Output the [x, y] coordinate of the center of the cell containing the given text.  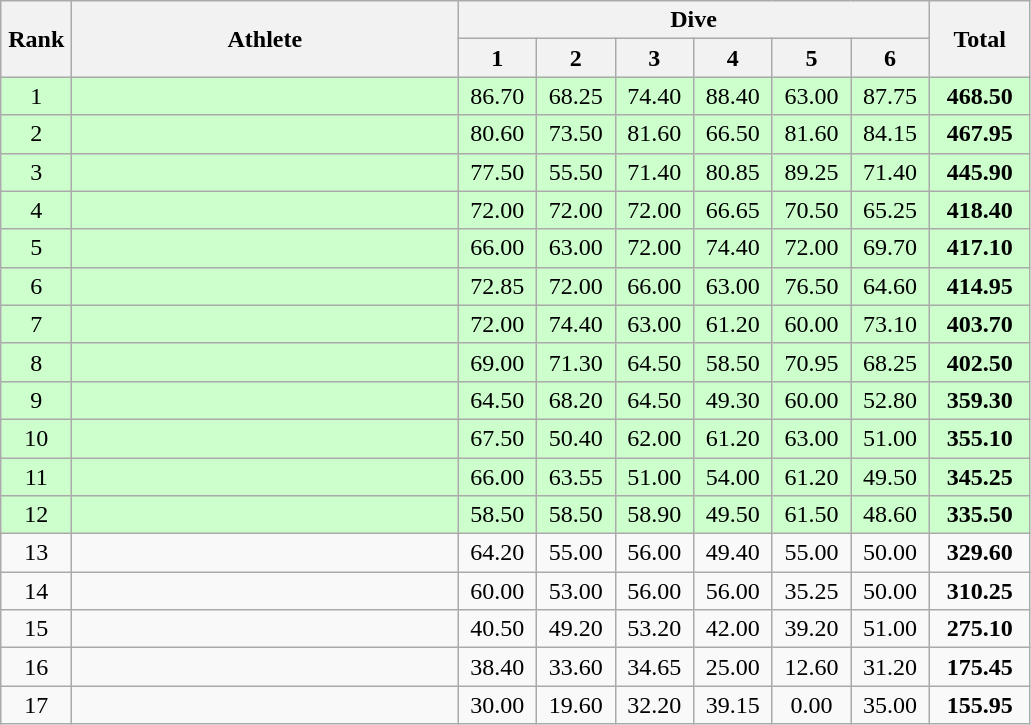
33.60 [576, 667]
468.50 [980, 96]
7 [36, 324]
38.40 [498, 667]
35.25 [812, 591]
Dive [694, 20]
39.15 [734, 705]
53.00 [576, 591]
402.50 [980, 362]
49.40 [734, 553]
76.50 [812, 286]
65.25 [890, 210]
30.00 [498, 705]
9 [36, 400]
73.10 [890, 324]
66.65 [734, 210]
39.20 [812, 629]
175.45 [980, 667]
68.20 [576, 400]
10 [36, 438]
14 [36, 591]
73.50 [576, 134]
355.10 [980, 438]
50.40 [576, 438]
403.70 [980, 324]
418.40 [980, 210]
15 [36, 629]
17 [36, 705]
Total [980, 39]
69.70 [890, 248]
275.10 [980, 629]
70.50 [812, 210]
329.60 [980, 553]
58.90 [654, 515]
32.20 [654, 705]
61.50 [812, 515]
16 [36, 667]
35.00 [890, 705]
12 [36, 515]
49.30 [734, 400]
54.00 [734, 477]
13 [36, 553]
417.10 [980, 248]
72.85 [498, 286]
77.50 [498, 172]
8 [36, 362]
52.80 [890, 400]
80.85 [734, 172]
345.25 [980, 477]
467.95 [980, 134]
70.95 [812, 362]
40.50 [498, 629]
414.95 [980, 286]
11 [36, 477]
66.50 [734, 134]
19.60 [576, 705]
86.70 [498, 96]
31.20 [890, 667]
25.00 [734, 667]
71.30 [576, 362]
69.00 [498, 362]
53.20 [654, 629]
89.25 [812, 172]
42.00 [734, 629]
64.20 [498, 553]
310.25 [980, 591]
12.60 [812, 667]
155.95 [980, 705]
67.50 [498, 438]
34.65 [654, 667]
84.15 [890, 134]
87.75 [890, 96]
62.00 [654, 438]
49.20 [576, 629]
359.30 [980, 400]
335.50 [980, 515]
80.60 [498, 134]
Rank [36, 39]
445.90 [980, 172]
55.50 [576, 172]
88.40 [734, 96]
0.00 [812, 705]
64.60 [890, 286]
63.55 [576, 477]
48.60 [890, 515]
Athlete [265, 39]
